Identify which cell holds the provided text, then report its [X, Y] central coordinate. 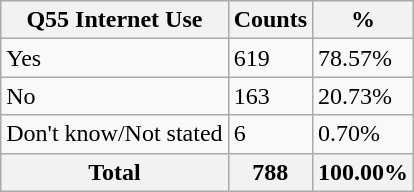
20.73% [364, 96]
% [364, 20]
0.70% [364, 134]
6 [270, 134]
Total [114, 172]
Counts [270, 20]
Yes [114, 58]
Don't know/Not stated [114, 134]
No [114, 96]
163 [270, 96]
788 [270, 172]
100.00% [364, 172]
78.57% [364, 58]
619 [270, 58]
Q55 Internet Use [114, 20]
